Pinpoint the cell where the given text exists, returning its [x, y] midpoint coordinate. 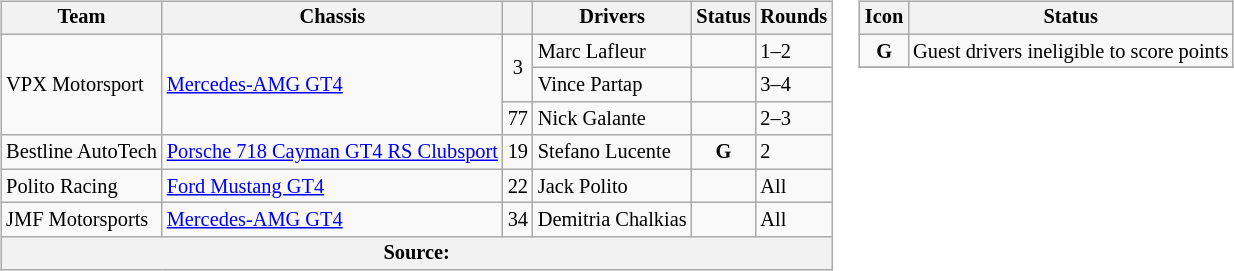
Stefano Lucente [612, 152]
Polito Racing [82, 186]
Drivers [612, 18]
Source: [416, 253]
Icon [884, 18]
Rounds [794, 18]
Nick Galante [612, 119]
JMF Motorsports [82, 220]
19 [518, 152]
22 [518, 186]
Ford Mustang GT4 [332, 186]
34 [518, 220]
Bestline AutoTech [82, 152]
1–2 [794, 51]
Jack Polito [612, 186]
2 [794, 152]
Vince Partap [612, 85]
Demitria Chalkias [612, 220]
Marc Lafleur [612, 51]
3–4 [794, 85]
3 [518, 68]
2–3 [794, 119]
77 [518, 119]
Guest drivers ineligible to score points [1070, 51]
Team [82, 18]
Porsche 718 Cayman GT4 RS Clubsport [332, 152]
VPX Motorsport [82, 84]
Chassis [332, 18]
